From the cell containing the given text, extract its center point as (x, y) coordinate. 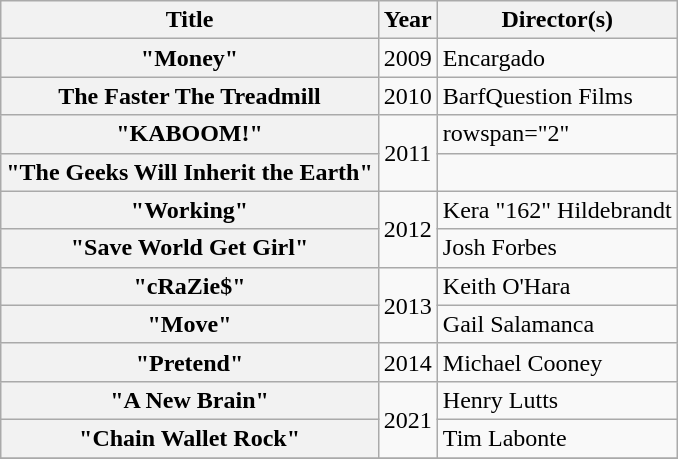
Kera "162" Hildebrandt (557, 210)
"Working" (190, 210)
Keith O'Hara (557, 286)
"cRaZie$" (190, 286)
2010 (408, 96)
"Pretend" (190, 362)
"Move" (190, 324)
2013 (408, 305)
Josh Forbes (557, 248)
rowspan="2" (557, 134)
The Faster The Treadmill (190, 96)
Gail Salamanca (557, 324)
Tim Labonte (557, 438)
Encargado (557, 58)
2012 (408, 229)
2009 (408, 58)
"The Geeks Will Inherit the Earth" (190, 172)
BarfQuestion Films (557, 96)
Director(s) (557, 20)
"Chain Wallet Rock" (190, 438)
"KABOOM!" (190, 134)
Michael Cooney (557, 362)
Year (408, 20)
"A New Brain" (190, 400)
2021 (408, 419)
"Save World Get Girl" (190, 248)
2011 (408, 153)
Henry Lutts (557, 400)
"Money" (190, 58)
Title (190, 20)
2014 (408, 362)
